From the cell containing the given text, extract its center point as (X, Y) coordinate. 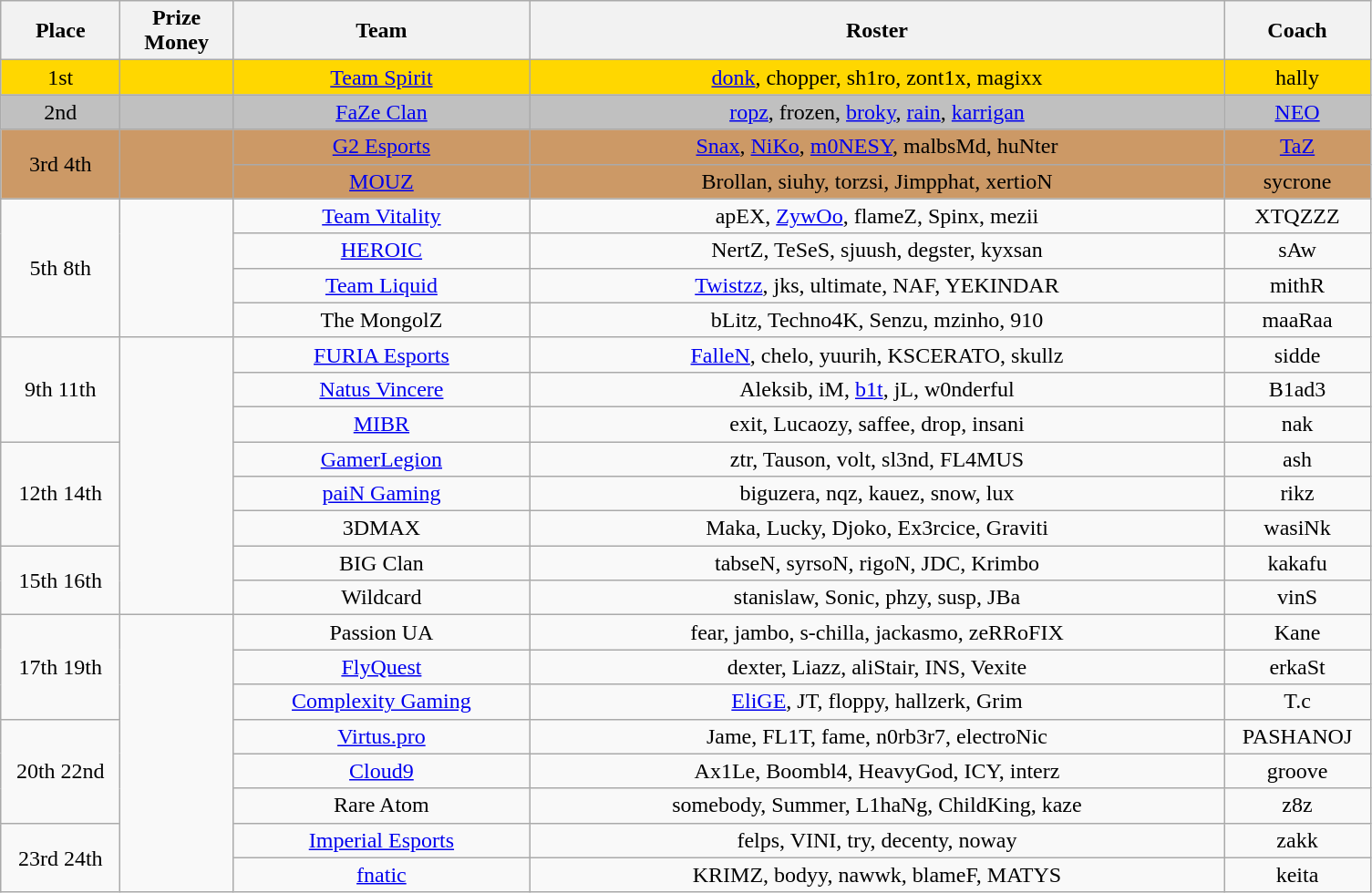
B1ad3 (1296, 389)
maaRaa (1296, 320)
wasiNk (1296, 529)
Maka, Lucky, Djoko, Ex3rcice, Graviti (877, 529)
Team Vitality (381, 216)
mithR (1296, 285)
Natus Vincere (381, 389)
Complexity Gaming (381, 702)
ztr, Tauson, volt, sl3nd, FL4MUS (877, 458)
Twistzz, jks, ultimate, NAF, YEKINDAR (877, 285)
fear, jambo, s-chilla, jackasmo, zeRRoFIX (877, 632)
Brollan, siuhy, torzsi, Jimpphat, xertioN (877, 181)
sAw (1296, 251)
Wildcard (381, 598)
Roster (877, 31)
PASHANOJ (1296, 736)
20th 22nd (60, 771)
Aleksib, iM, b1t, jL, w0nderful (877, 389)
felps, VINI, try, decenty, noway (877, 840)
Prize Money (177, 31)
TaZ (1296, 147)
rikz (1296, 494)
17th 19th (60, 667)
23rd 24th (60, 857)
keita (1296, 875)
Rare Atom (381, 806)
FalleN, chelo, yuurih, KSCERATO, skullz (877, 354)
ash (1296, 458)
kakafu (1296, 563)
Coach (1296, 31)
tabseN, syrsoN, rigoN, JDC, Krimbo (877, 563)
FURIA Esports (381, 354)
z8z (1296, 806)
FaZe Clan (381, 112)
nak (1296, 424)
apEX, ZywOo, flameZ, Spinx, mezii (877, 216)
zakk (1296, 840)
Imperial Esports (381, 840)
Jame, FL1T, fame, n0rb3r7, electroNic (877, 736)
Snax, NiKo, m0NESY, malbsMd, huNter (877, 147)
sycrone (1296, 181)
paiN Gaming (381, 494)
Team Spirit (381, 77)
bLitz, Techno4K, Senzu, mzinho, 910 (877, 320)
groove (1296, 771)
T.c (1296, 702)
BIG Clan (381, 563)
erkaSt (1296, 667)
dexter, Liazz, aliStair, INS, Vexite (877, 667)
12th 14th (60, 493)
1st (60, 77)
MIBR (381, 424)
Team Liquid (381, 285)
3rd 4th (60, 164)
15th 16th (60, 580)
fnatic (381, 875)
Team (381, 31)
Ax1Le, Boombl4, HeavyGod, ICY, interz (877, 771)
ropz, frozen, broky, rain, karrigan (877, 112)
vinS (1296, 598)
5th 8th (60, 268)
3DMAX (381, 529)
Passion UA (381, 632)
MOUZ (381, 181)
2nd (60, 112)
Virtus.pro (381, 736)
sidde (1296, 354)
Cloud9 (381, 771)
FlyQuest (381, 667)
9th 11th (60, 389)
XTQZZZ (1296, 216)
somebody, Summer, L1haNg, ChildKing, kaze (877, 806)
EliGE, JT, floppy, hallzerk, Grim (877, 702)
The MongolZ (381, 320)
Place (60, 31)
donk, chopper, sh1ro, zont1x, magixx (877, 77)
stanislaw, Sonic, phzy, susp, JBa (877, 598)
G2 Esports (381, 147)
Kane (1296, 632)
hally (1296, 77)
GamerLegion (381, 458)
NertZ, TeSeS, sjuush, degster, kyxsan (877, 251)
HEROIC (381, 251)
biguzera, nqz, kauez, snow, lux (877, 494)
exit, Lucaozy, saffee, drop, insani (877, 424)
KRIMZ, bodyy, nawwk, blameF, MATYS (877, 875)
NEO (1296, 112)
